Output the (X, Y) coordinate of the center of the cell containing the given text.  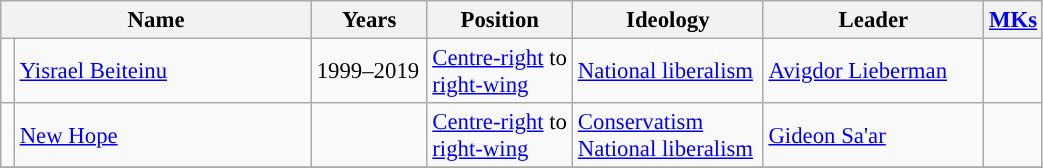
1999–2019 (369, 72)
ConservatismNational liberalism (668, 136)
Leader (874, 20)
Position (500, 20)
New Hope (162, 136)
Ideology (668, 20)
National liberalism (668, 72)
MKs (1014, 20)
Avigdor Lieberman (874, 72)
Years (369, 20)
Yisrael Beiteinu (162, 72)
Gideon Sa'ar (874, 136)
Name (156, 20)
